Return the (x, y) coordinate for the center point of the cell that contains the specified text.  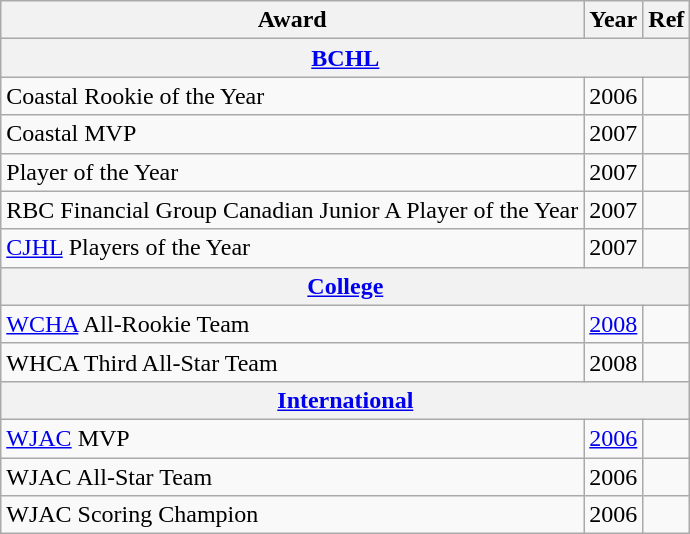
College (346, 286)
WJAC All-Star Team (292, 477)
Coastal MVP (292, 134)
Year (614, 20)
WJAC MVP (292, 438)
WJAC Scoring Champion (292, 515)
Ref (666, 20)
WCHA All-Rookie Team (292, 324)
Award (292, 20)
Coastal Rookie of the Year (292, 96)
International (346, 400)
RBC Financial Group Canadian Junior A Player of the Year (292, 210)
BCHL (346, 58)
WHCA Third All-Star Team (292, 362)
Player of the Year (292, 172)
CJHL Players of the Year (292, 248)
